Identify which cell holds the provided text, then report its [X, Y] central coordinate. 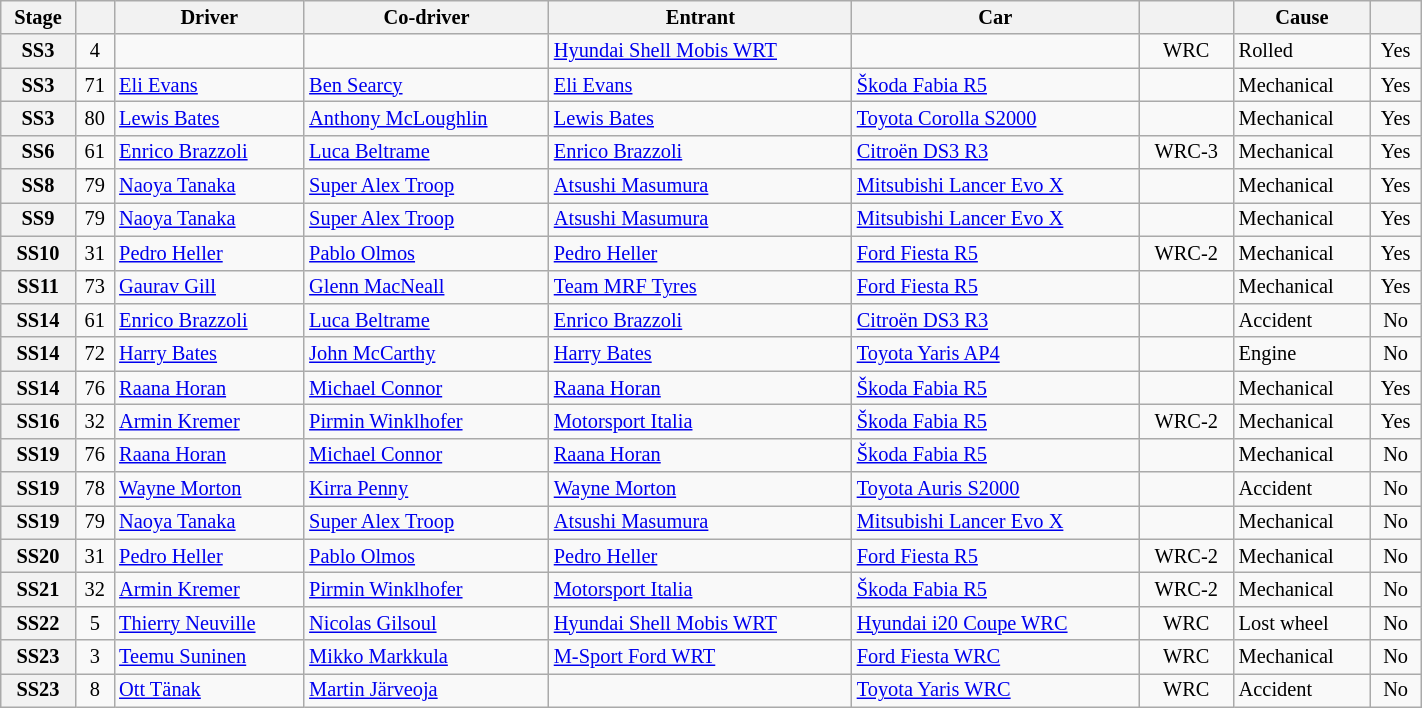
Stage [38, 17]
78 [94, 489]
Co-driver [426, 17]
71 [94, 85]
SS21 [38, 589]
Entrant [700, 17]
John McCarthy [426, 354]
Toyota Yaris AP4 [996, 354]
Ben Searcy [426, 85]
Kirra Penny [426, 489]
Martin Järveoja [426, 690]
M-Sport Ford WRT [700, 657]
8 [94, 690]
Engine [1302, 354]
5 [94, 623]
Toyota Auris S2000 [996, 489]
Teemu Suninen [209, 657]
Anthony McLoughlin [426, 118]
SS9 [38, 219]
Toyota Corolla S2000 [996, 118]
SS10 [38, 253]
SS22 [38, 623]
80 [94, 118]
SS20 [38, 556]
Nicolas Gilsoul [426, 623]
SS8 [38, 186]
Toyota Yaris WRC [996, 690]
Ford Fiesta WRC [996, 657]
Hyundai i20 Coupe WRC [996, 623]
Team MRF Tyres [700, 287]
Driver [209, 17]
Mikko Markkula [426, 657]
Ott Tänak [209, 690]
Glenn MacNeall [426, 287]
73 [94, 287]
Rolled [1302, 51]
4 [94, 51]
SS16 [38, 421]
Lost wheel [1302, 623]
72 [94, 354]
SS6 [38, 152]
Thierry Neuville [209, 623]
Car [996, 17]
3 [94, 657]
SS11 [38, 287]
Gaurav Gill [209, 287]
Cause [1302, 17]
WRC-3 [1186, 152]
